For the text-containing cell, return its midpoint in (X, Y) coordinate format. 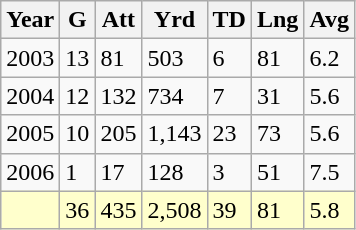
6 (229, 58)
13 (78, 58)
51 (277, 172)
Att (118, 20)
TD (229, 20)
2003 (30, 58)
7.5 (330, 172)
Avg (330, 20)
2004 (30, 96)
128 (174, 172)
Yrd (174, 20)
1,143 (174, 134)
31 (277, 96)
2005 (30, 134)
3 (229, 172)
7 (229, 96)
2,508 (174, 210)
10 (78, 134)
73 (277, 134)
2006 (30, 172)
36 (78, 210)
205 (118, 134)
6.2 (330, 58)
132 (118, 96)
1 (78, 172)
G (78, 20)
Year (30, 20)
503 (174, 58)
39 (229, 210)
435 (118, 210)
12 (78, 96)
734 (174, 96)
Lng (277, 20)
5.8 (330, 210)
23 (229, 134)
17 (118, 172)
